Provide the [X, Y] coordinate of the cell's center where the given text is located.  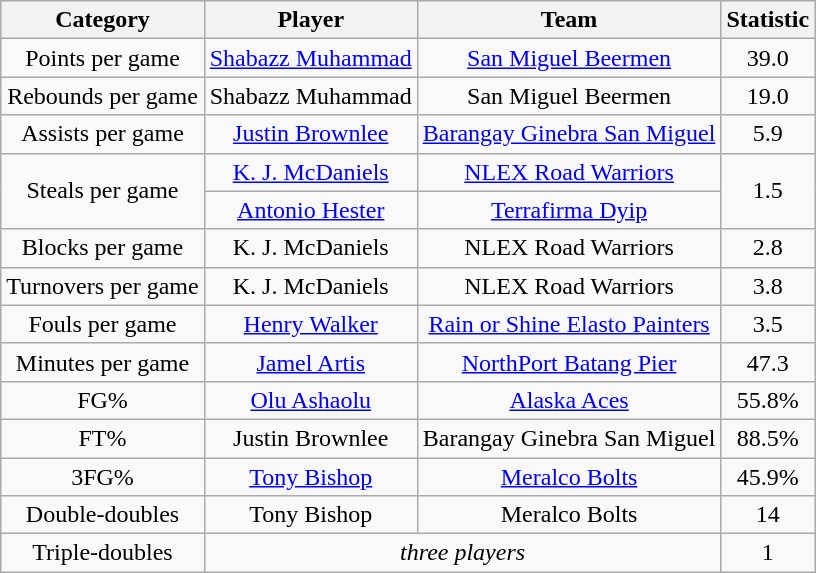
Assists per game [102, 134]
Henry Walker [310, 324]
Rain or Shine Elasto Painters [569, 324]
3.8 [768, 286]
Antonio Hester [310, 210]
Team [569, 20]
47.3 [768, 362]
Steals per game [102, 191]
Double-doubles [102, 515]
Jamel Artis [310, 362]
NorthPort Batang Pier [569, 362]
Olu Ashaolu [310, 400]
Points per game [102, 58]
45.9% [768, 477]
88.5% [768, 438]
3FG% [102, 477]
Terrafirma Dyip [569, 210]
Statistic [768, 20]
55.8% [768, 400]
Rebounds per game [102, 96]
Triple-doubles [102, 553]
5.9 [768, 134]
FT% [102, 438]
14 [768, 515]
Blocks per game [102, 248]
FG% [102, 400]
Fouls per game [102, 324]
19.0 [768, 96]
Alaska Aces [569, 400]
2.8 [768, 248]
1 [768, 553]
Turnovers per game [102, 286]
Player [310, 20]
39.0 [768, 58]
3.5 [768, 324]
Category [102, 20]
Minutes per game [102, 362]
three players [462, 553]
1.5 [768, 191]
